Provide the [X, Y] coordinate of the cell's center where the given text is located.  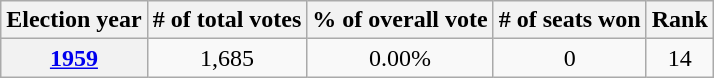
Rank [680, 20]
14 [680, 58]
1959 [74, 58]
# of seats won [570, 20]
Election year [74, 20]
0.00% [400, 58]
# of total votes [227, 20]
0 [570, 58]
% of overall vote [400, 20]
1,685 [227, 58]
